Output the [x, y] coordinate of the center of the cell containing the given text.  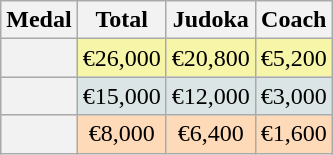
€6,400 [210, 134]
€3,000 [294, 96]
€8,000 [122, 134]
Coach [294, 20]
€20,800 [210, 58]
€5,200 [294, 58]
Medal [39, 20]
€15,000 [122, 96]
Total [122, 20]
€26,000 [122, 58]
€1,600 [294, 134]
€12,000 [210, 96]
Judoka [210, 20]
